Detect which cell encompasses the target text, then output its [x, y] center coordinate. 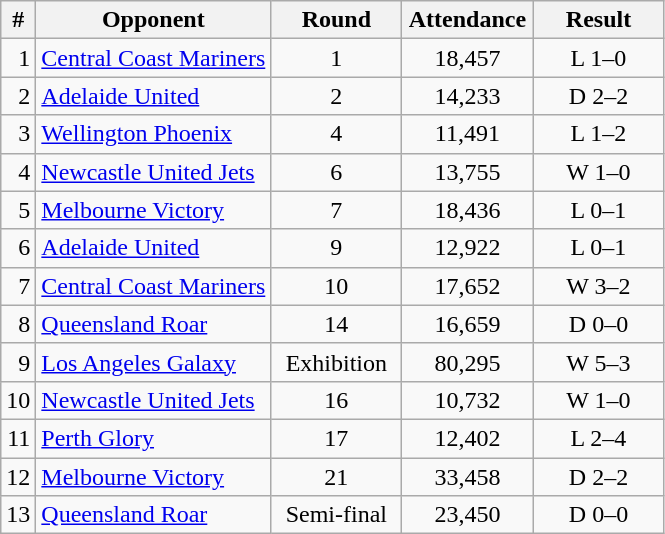
Attendance [468, 20]
Round [336, 20]
W 3–2 [598, 286]
18,436 [468, 210]
L 1–2 [598, 134]
12 [18, 477]
17,652 [468, 286]
W 5–3 [598, 362]
12,402 [468, 438]
13,755 [468, 172]
12,922 [468, 248]
33,458 [468, 477]
8 [18, 324]
Opponent [154, 20]
L 1–0 [598, 58]
10,732 [468, 400]
21 [336, 477]
13 [18, 515]
L 2–4 [598, 438]
23,450 [468, 515]
18,457 [468, 58]
3 [18, 134]
14,233 [468, 96]
80,295 [468, 362]
16,659 [468, 324]
16 [336, 400]
14 [336, 324]
Perth Glory [154, 438]
Wellington Phoenix [154, 134]
Semi-final [336, 515]
Exhibition [336, 362]
Result [598, 20]
17 [336, 438]
# [18, 20]
11,491 [468, 134]
5 [18, 210]
Los Angeles Galaxy [154, 362]
11 [18, 438]
